Capture the cell that displays the provided text and extract its (x, y) central coordinate. 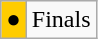
● (14, 20)
Finals (61, 20)
